For the text-containing cell, return its midpoint in (x, y) coordinate format. 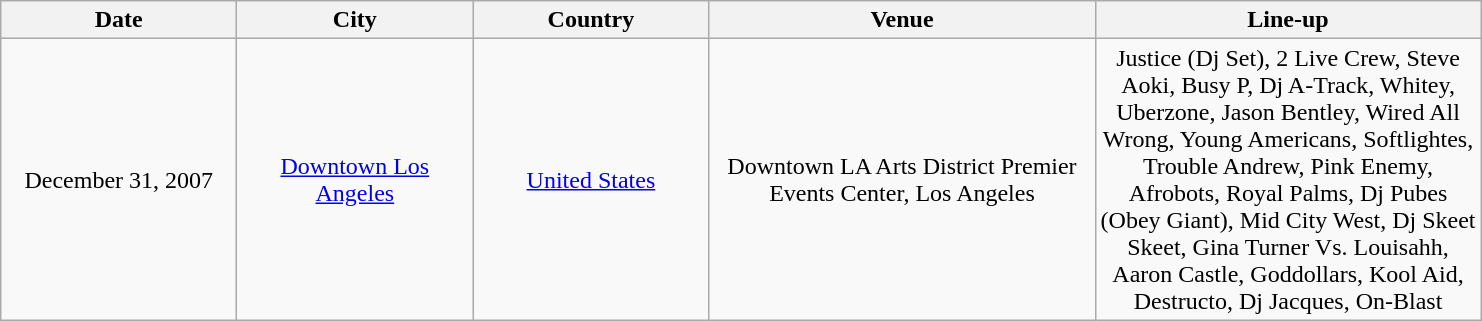
Line-up (1288, 20)
Venue (902, 20)
December 31, 2007 (119, 180)
City (355, 20)
Date (119, 20)
United States (591, 180)
Country (591, 20)
Downtown Los Angeles (355, 180)
Downtown LA Arts District Premier Events Center, Los Angeles (902, 180)
